Provide the (x, y) coordinate of the cell's center where the given text is located.  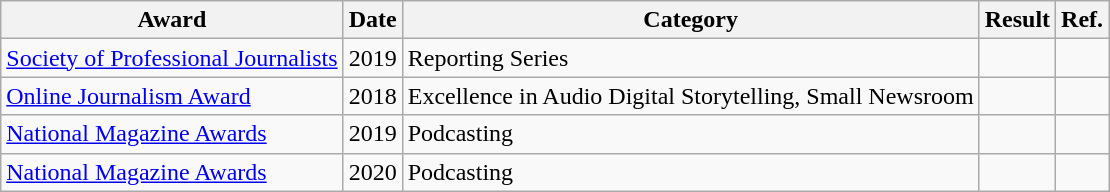
Ref. (1082, 20)
Award (172, 20)
2020 (372, 172)
Reporting Series (690, 58)
Category (690, 20)
2018 (372, 96)
Excellence in Audio Digital Storytelling, Small Newsroom (690, 96)
Online Journalism Award (172, 96)
Society of Professional Journalists (172, 58)
Result (1017, 20)
Date (372, 20)
